Locate the cell with the specified text and output its [X, Y] center coordinate. 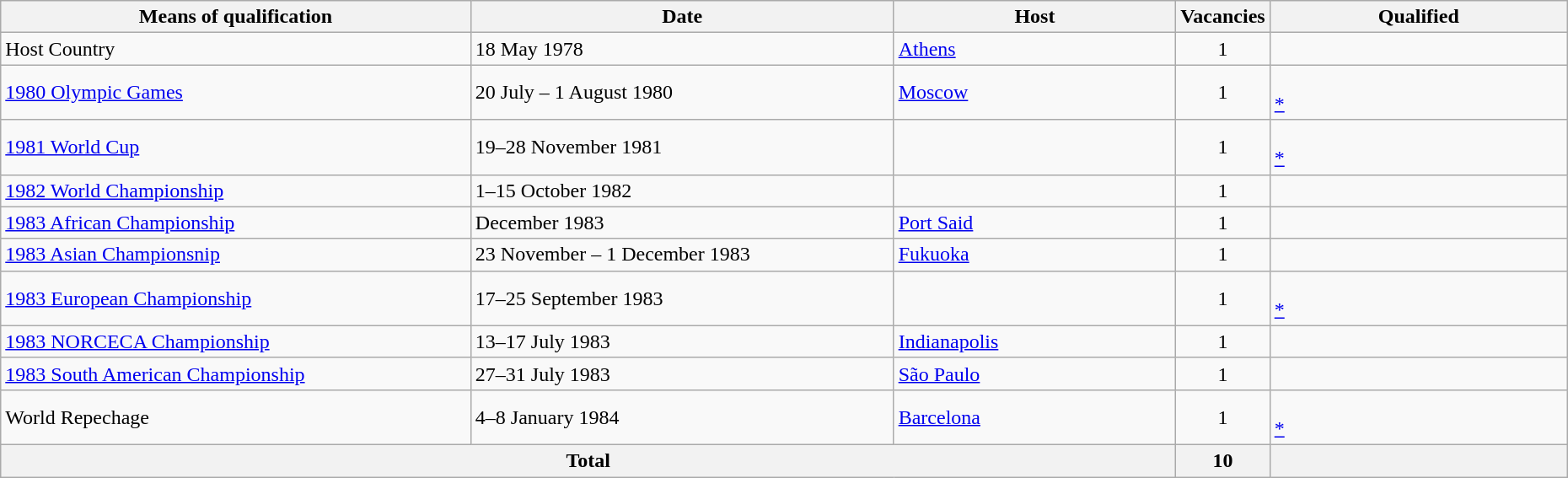
1983 Asian Championsnip [236, 255]
23 November – 1 December 1983 [682, 255]
1983 European Championship [236, 298]
20 July – 1 August 1980 [682, 93]
13–17 July 1983 [682, 341]
1983 African Championship [236, 223]
Fukuoka [1035, 255]
Host [1035, 17]
1981 World Cup [236, 147]
December 1983 [682, 223]
1983 NORCECA Championship [236, 341]
19–28 November 1981 [682, 147]
Moscow [1035, 93]
World Repechage [236, 416]
1–15 October 1982 [682, 191]
10 [1223, 460]
1980 Olympic Games [236, 93]
1982 World Championship [236, 191]
São Paulo [1035, 373]
Athens [1035, 49]
Host Country [236, 49]
Vacancies [1223, 17]
Means of qualification [236, 17]
Indianapolis [1035, 341]
Date [682, 17]
Total [588, 460]
Qualified [1418, 17]
Port Said [1035, 223]
Barcelona [1035, 416]
4–8 January 1984 [682, 416]
27–31 July 1983 [682, 373]
1983 South American Championship [236, 373]
18 May 1978 [682, 49]
17–25 September 1983 [682, 298]
